Determine the (x, y) coordinate at the center of the cell enclosing the given text.  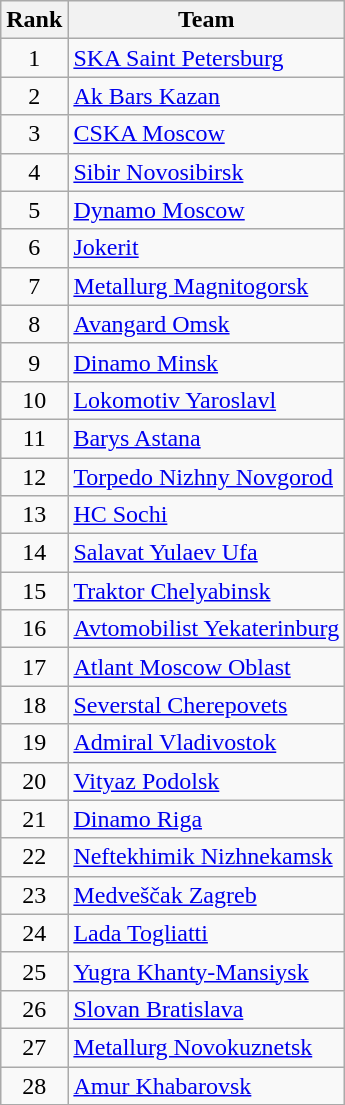
Medveščak Zagreb (206, 895)
23 (34, 895)
SKA Saint Petersburg (206, 58)
HC Sochi (206, 515)
Metallurg Novokuznetsk (206, 1047)
Sibir Novosibirsk (206, 172)
14 (34, 553)
Avangard Omsk (206, 324)
Avtomobilist Yekaterinburg (206, 629)
20 (34, 781)
3 (34, 134)
4 (34, 172)
12 (34, 477)
Jokerit (206, 248)
Vityaz Podolsk (206, 781)
27 (34, 1047)
Rank (34, 20)
19 (34, 743)
Severstal Cherepovets (206, 705)
24 (34, 933)
Dinamo Minsk (206, 362)
18 (34, 705)
Lada Togliatti (206, 933)
Dynamo Moscow (206, 210)
10 (34, 400)
Admiral Vladivostok (206, 743)
25 (34, 971)
17 (34, 667)
Team (206, 20)
5 (34, 210)
Neftekhimik Nizhnekamsk (206, 857)
16 (34, 629)
9 (34, 362)
2 (34, 96)
Salavat Yulaev Ufa (206, 553)
15 (34, 591)
11 (34, 438)
21 (34, 819)
Dinamo Riga (206, 819)
Ak Bars Kazan (206, 96)
26 (34, 1009)
7 (34, 286)
6 (34, 248)
CSKA Moscow (206, 134)
8 (34, 324)
1 (34, 58)
Barys Astana (206, 438)
Lokomotiv Yaroslavl (206, 400)
22 (34, 857)
28 (34, 1085)
Metallurg Magnitogorsk (206, 286)
Atlant Moscow Oblast (206, 667)
13 (34, 515)
Amur Khabarovsk (206, 1085)
Yugra Khanty-Mansiysk (206, 971)
Slovan Bratislava (206, 1009)
Traktor Chelyabinsk (206, 591)
Torpedo Nizhny Novgorod (206, 477)
